Locate the cell with the specified text and output its [x, y] center coordinate. 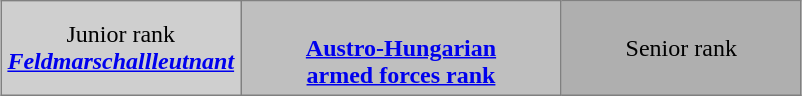
Senior rank [681, 48]
Junior rankFeldmarschallleutnant [121, 48]
Austro-Hungarian armed forces rank [401, 48]
